Scan for the cell matching the given text and deliver its (X, Y) coordinate at center. 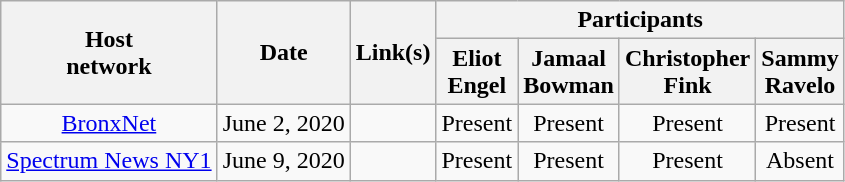
June 9, 2020 (284, 161)
Hostnetwork (109, 52)
Link(s) (393, 52)
Participants (640, 20)
EliotEngel (477, 72)
ChristopherFink (687, 72)
Absent (800, 161)
Date (284, 52)
June 2, 2020 (284, 123)
SammyRavelo (800, 72)
BronxNet (109, 123)
JamaalBowman (569, 72)
Spectrum News NY1 (109, 161)
